Identify which cell holds the provided text, then report its [x, y] central coordinate. 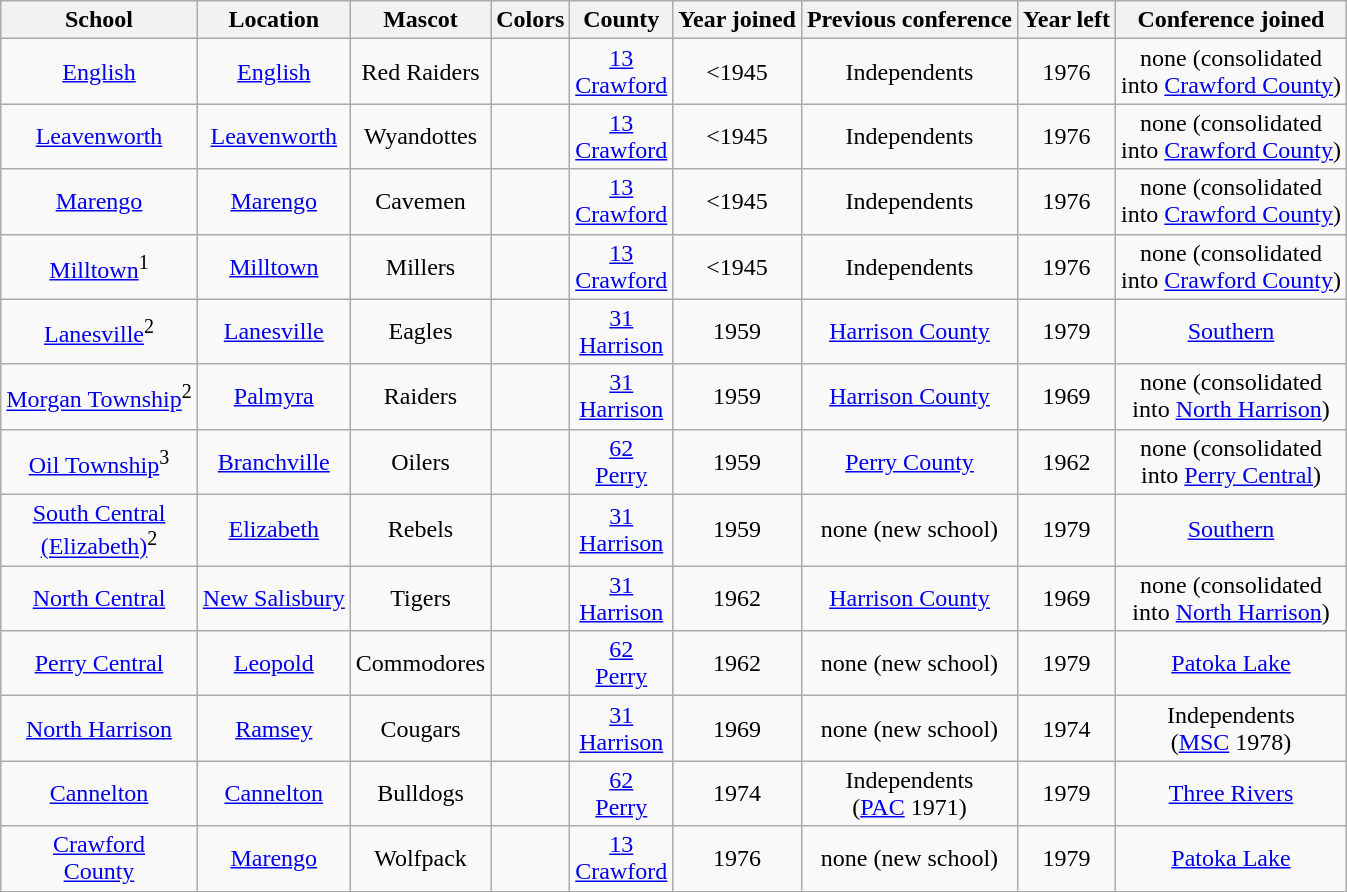
Lanesville2 [100, 332]
Mascot [420, 20]
Cavemen [420, 202]
Ramsey [274, 728]
Oil Township3 [100, 462]
North Harrison [100, 728]
South Central (Elizabeth)2 [100, 530]
School [100, 20]
Millers [420, 266]
Tigers [420, 598]
Perry Central [100, 664]
Conference joined [1230, 20]
Crawford County [100, 858]
Oilers [420, 462]
Elizabeth [274, 530]
Year joined [738, 20]
New Salisbury [274, 598]
Lanesville [274, 332]
Bulldogs [420, 794]
Cougars [420, 728]
Wolfpack [420, 858]
Red Raiders [420, 72]
Palmyra [274, 396]
Rebels [420, 530]
Leopold [274, 664]
Morgan Township2 [100, 396]
County [622, 20]
Eagles [420, 332]
Location [274, 20]
North Central [100, 598]
Milltown [274, 266]
Colors [530, 20]
Milltown1 [100, 266]
Raiders [420, 396]
Branchville [274, 462]
Independents(PAC 1971) [909, 794]
Wyandottes [420, 136]
Previous conference [909, 20]
Year left [1067, 20]
Three Rivers [1230, 794]
Independents(MSC 1978) [1230, 728]
Commodores [420, 664]
none (consolidated into Perry Central) [1230, 462]
Perry County [909, 462]
